Scan for the cell matching the given text and deliver its [x, y] coordinate at center. 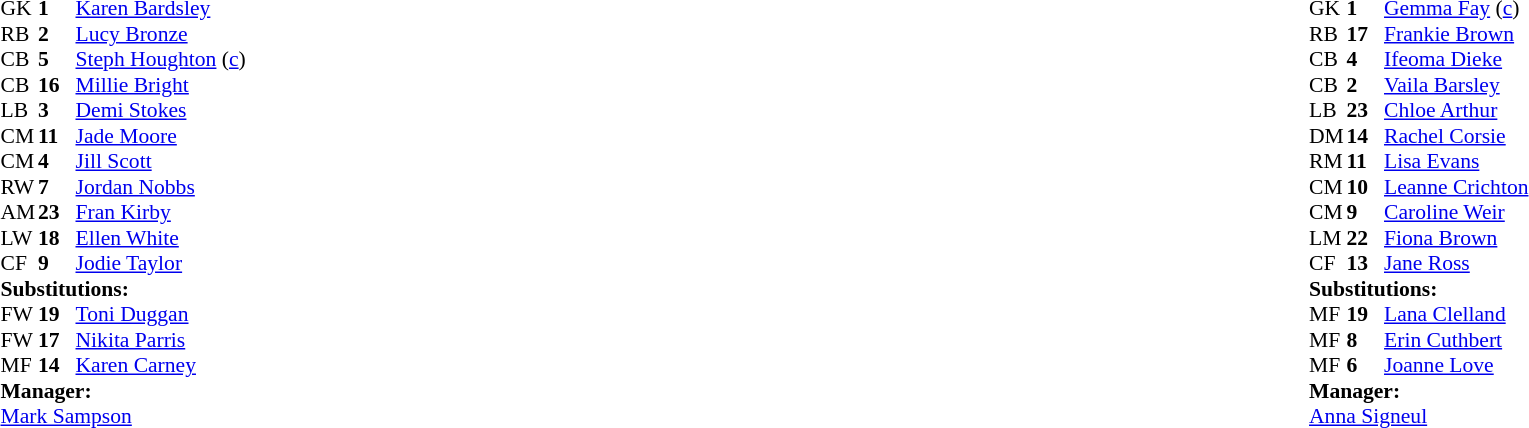
Ellen White [161, 238]
Fran Kirby [161, 213]
7 [57, 187]
3 [57, 111]
Karen Carney [161, 365]
22 [1366, 238]
DM [1328, 136]
Toni Duggan [161, 315]
Lisa Evans [1456, 161]
Millie Bright [161, 85]
Chloe Arthur [1456, 111]
6 [1366, 365]
LW [19, 238]
Jade Moore [161, 136]
Rachel Corsie [1456, 136]
Caroline Weir [1456, 213]
Erin Cuthbert [1456, 340]
RW [19, 187]
13 [1366, 263]
Fiona Brown [1456, 238]
AM [19, 213]
Jane Ross [1456, 263]
LM [1328, 238]
10 [1366, 187]
RM [1328, 161]
Leanne Crichton [1456, 187]
Vaila Barsley [1456, 85]
Nikita Parris [161, 340]
Lucy Bronze [161, 34]
Frankie Brown [1456, 34]
18 [57, 238]
8 [1366, 340]
Jordan Nobbs [161, 187]
Joanne Love [1456, 365]
Demi Stokes [161, 111]
Lana Clelland [1456, 315]
16 [57, 85]
Jodie Taylor [161, 263]
5 [57, 59]
Steph Houghton (c) [161, 59]
Jill Scott [161, 161]
Ifeoma Dieke [1456, 59]
